Return the [x, y] coordinate for the center point of the cell that contains the specified text.  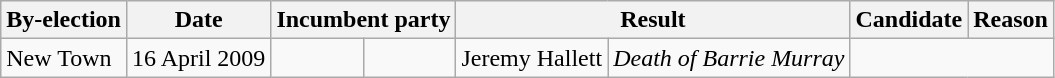
Death of Barrie Murray [729, 58]
New Town [64, 58]
16 April 2009 [198, 58]
Candidate [909, 20]
Reason [1011, 20]
Result [653, 20]
Jeremy Hallett [532, 58]
Incumbent party [364, 20]
Date [198, 20]
By-election [64, 20]
